Scan for the cell matching the given text and deliver its (x, y) coordinate at center. 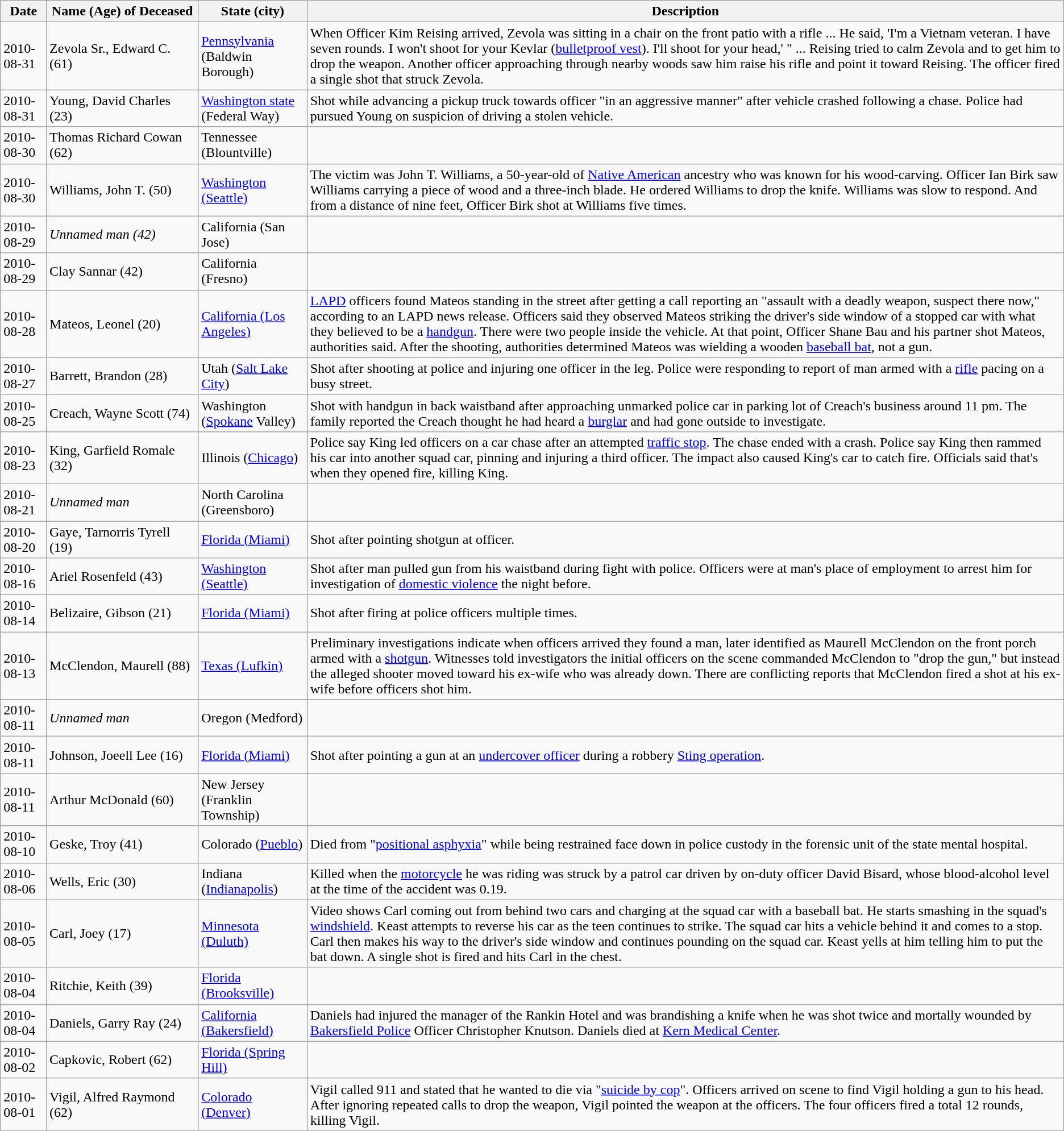
Carl, Joey (17) (123, 933)
Zevola Sr., Edward C. (61) (123, 56)
2010-08-23 (24, 458)
Name (Age) of Deceased (123, 11)
Belizaire, Gibson (21) (123, 614)
Florida (Brooksville) (253, 986)
Shot after firing at police officers multiple times. (685, 614)
Texas (Lufkin) (253, 666)
Wells, Eric (30) (123, 881)
Colorado (Pueblo) (253, 845)
Washington (Spokane Valley) (253, 413)
California (Fresno) (253, 272)
Colorado (Denver) (253, 1104)
Shot after pointing shotgun at officer. (685, 539)
Pennsylvania (Baldwin Borough) (253, 56)
Shot after pointing a gun at an undercover officer during a robbery Sting operation. (685, 755)
Williams, John T. (50) (123, 190)
Minnesota (Duluth) (253, 933)
2010-08-28 (24, 324)
Creach, Wayne Scott (74) (123, 413)
Capkovic, Robert (62) (123, 1059)
2010-08-13 (24, 666)
Oregon (Medford) (253, 718)
New Jersey (Franklin Township) (253, 800)
2010-08-20 (24, 539)
2010-08-10 (24, 845)
2010-08-27 (24, 376)
State (city) (253, 11)
Thomas Richard Cowan (62) (123, 145)
Arthur McDonald (60) (123, 800)
Mateos, Leonel (20) (123, 324)
Vigil, Alfred Raymond (62) (123, 1104)
North Carolina (Greensboro) (253, 502)
California (Los Angeles) (253, 324)
2010-08-16 (24, 576)
Johnson, Joeell Lee (16) (123, 755)
Florida (Spring Hill) (253, 1059)
Utah (Salt Lake City) (253, 376)
Young, David Charles (23) (123, 108)
California (Bakersfield) (253, 1023)
Description (685, 11)
Geske, Troy (41) (123, 845)
2010-08-06 (24, 881)
2010-08-02 (24, 1059)
Died from "positional asphyxia" while being restrained face down in police custody in the forensic unit of the state mental hospital. (685, 845)
2010-08-25 (24, 413)
2010-08-21 (24, 502)
Indiana (Indianapolis) (253, 881)
Daniels, Garry Ray (24) (123, 1023)
Date (24, 11)
Tennessee (Blountville) (253, 145)
Ritchie, Keith (39) (123, 986)
Clay Sannar (42) (123, 272)
Washington state (Federal Way) (253, 108)
Barrett, Brandon (28) (123, 376)
McClendon, Maurell (88) (123, 666)
California (San Jose) (253, 234)
King, Garfield Romale (32) (123, 458)
2010-08-14 (24, 614)
Unnamed man (42) (123, 234)
2010-08-01 (24, 1104)
2010-08-05 (24, 933)
Ariel Rosenfeld (43) (123, 576)
Illinois (Chicago) (253, 458)
Gaye, Tarnorris Tyrell (19) (123, 539)
